Capture the cell that displays the provided text and extract its (X, Y) central coordinate. 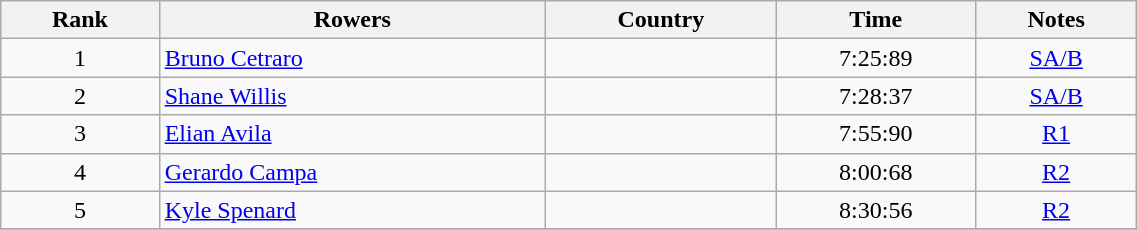
2 (80, 96)
8:30:56 (876, 210)
7:25:89 (876, 58)
1 (80, 58)
Rowers (352, 20)
7:55:90 (876, 134)
Country (660, 20)
Gerardo Campa (352, 172)
Notes (1056, 20)
Kyle Spenard (352, 210)
5 (80, 210)
4 (80, 172)
7:28:37 (876, 96)
Rank (80, 20)
R1 (1056, 134)
8:00:68 (876, 172)
Time (876, 20)
3 (80, 134)
Bruno Cetraro (352, 58)
Shane Willis (352, 96)
Elian Avila (352, 134)
